Return the (x, y) coordinate for the center point of the cell that contains the specified text.  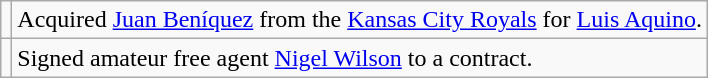
Signed amateur free agent Nigel Wilson to a contract. (360, 58)
Acquired Juan Beníquez from the Kansas City Royals for Luis Aquino. (360, 20)
